Locate the cell with the specified text and output its (X, Y) center coordinate. 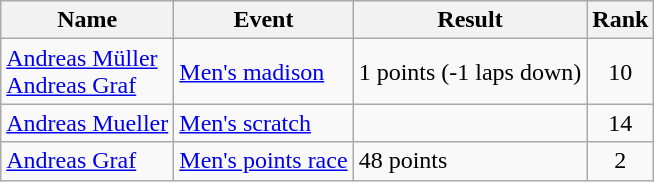
10 (620, 72)
Result (470, 20)
14 (620, 123)
Name (88, 20)
1 points (-1 laps down) (470, 72)
Andreas Graf (88, 161)
Andreas Mueller (88, 123)
Andreas MüllerAndreas Graf (88, 72)
48 points (470, 161)
2 (620, 161)
Rank (620, 20)
Men's points race (264, 161)
Men's scratch (264, 123)
Event (264, 20)
Men's madison (264, 72)
